Provide the (X, Y) coordinate of the cell's center where the given text is located.  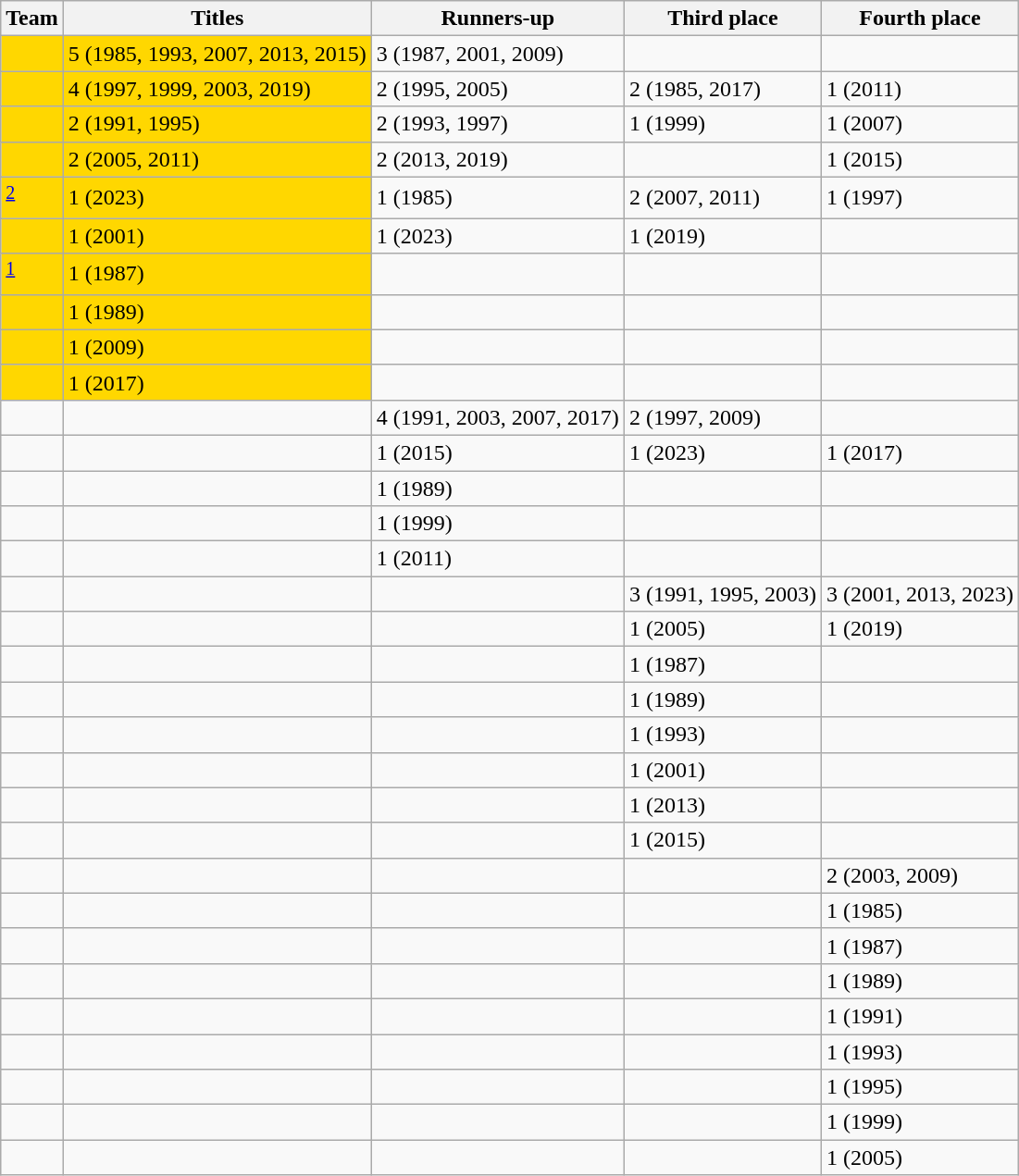
1 (2007) (920, 124)
2 (1985, 2017) (722, 89)
2 (1993, 1997) (498, 124)
Team (32, 19)
Third place (722, 19)
3 (1991, 1995, 2003) (722, 594)
1 (32, 274)
2 (32, 198)
4 (1991, 2003, 2007, 2017) (498, 417)
1 (2013) (722, 805)
Fourth place (920, 19)
Runners-up (498, 19)
5 (1985, 1993, 2007, 2013, 2015) (217, 54)
2 (2003, 2009) (920, 875)
1 (2009) (217, 347)
2 (1997, 2009) (722, 417)
1 (1991) (920, 1016)
Titles (217, 19)
2 (1991, 1995) (217, 124)
2 (2013, 2019) (498, 159)
2 (1995, 2005) (498, 89)
3 (2001, 2013, 2023) (920, 594)
3 (1987, 2001, 2009) (498, 54)
4 (1997, 1999, 2003, 2019) (217, 89)
1 (1995) (920, 1087)
2 (2005, 2011) (217, 159)
1 (1997) (920, 198)
2 (2007, 2011) (722, 198)
